Determine the (x, y) coordinate at the center of the cell enclosing the given text.  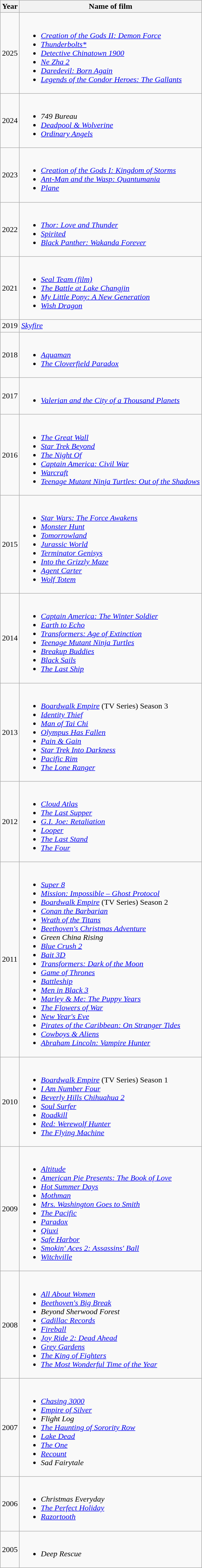
2005 (10, 1549)
2019 (10, 326)
2013 (10, 732)
Chasing 3000Empire of SilverFlight LogThe Haunting of Sorority RowLake DeadThe OneRecountSad Fairytale (111, 1427)
Seal Team (film)The Battle at Lake ChangjinMy Little Pony: A New GenerationWish Dragon (111, 288)
Creation of the Gods II: Demon ForceThunderbolts*Detective Chinatown 1900Ne Zha 2Daredevil: Born AgainLegends of the Condor Heroes: The Gallants (111, 53)
Deep Rescue (111, 1549)
Cloud AtlasThe Last SupperG.I. Joe: RetaliationLooperThe Last StandThe Four (111, 822)
Valerian and the City of a Thousand Planets (111, 396)
2022 (10, 229)
2007 (10, 1427)
2021 (10, 288)
AquamanThe Cloverfield Paradox (111, 355)
2010 (10, 1102)
2014 (10, 638)
2006 (10, 1504)
2011 (10, 959)
2025 (10, 53)
Star Wars: The Force AwakensMonster HuntTomorrowlandJurassic WorldTerminator GenisysInto the Grizzly MazeAgent CarterWolf Totem (111, 544)
Boardwalk Empire (TV Series) Season 3Identity ThiefMan of Tai ChiOlympus Has FallenPain & GainStar Trek Into DarknessPacific RimThe Lone Ranger (111, 732)
2009 (10, 1209)
2017 (10, 396)
The Great WallStar Trek BeyondThe Night OfCaptain America: Civil WarWarcraftTeenage Mutant Ninja Turtles: Out of the Shadows (111, 455)
2016 (10, 455)
Skyfire (111, 326)
Creation of the Gods I: Kingdom of StormsAnt-Man and the Wasp: QuantumaniaPlane (111, 175)
2024 (10, 120)
Thor: Love and ThunderSpiritedBlack Panther: Wakanda Forever (111, 229)
2015 (10, 544)
2012 (10, 822)
2018 (10, 355)
Year (10, 7)
Name of film (111, 7)
Captain America: The Winter SoldierEarth to EchoTransformers: Age of ExtinctionTeenage Mutant Ninja TurtlesBreakup BuddiesBlack SailsThe Last Ship (111, 638)
2023 (10, 175)
Christmas EverydayThe Perfect HolidayRazortooth (111, 1504)
749 BureauDeadpool & WolverineOrdinary Angels (111, 120)
Boardwalk Empire (TV Series) Season 1I Am Number FourBeverly Hills Chihuahua 2Soul SurferRoadkillRed: Werewolf HunterThe Flying Machine (111, 1102)
2008 (10, 1325)
